Identify which cell holds the provided text, then report its (x, y) central coordinate. 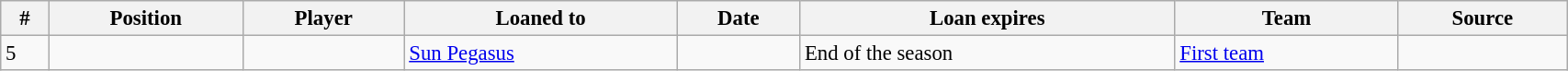
Loaned to (540, 18)
Source (1483, 18)
Team (1286, 18)
End of the season (987, 53)
Position (146, 18)
Loan expires (987, 18)
First team (1286, 53)
Player (323, 18)
Sun Pegasus (540, 53)
5 (25, 53)
# (25, 18)
Date (739, 18)
